Return the (x, y) coordinate for the center point of the cell that contains the specified text.  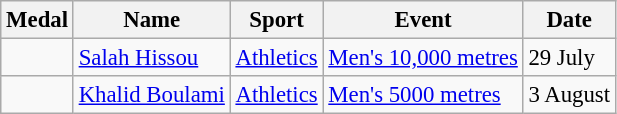
Men's 10,000 metres (423, 58)
29 July (569, 58)
Khalid Boulami (152, 95)
Men's 5000 metres (423, 95)
3 August (569, 95)
Salah Hissou (152, 58)
Event (423, 20)
Name (152, 20)
Date (569, 20)
Sport (276, 20)
Medal (38, 20)
